Return (X, Y) of the center of cell containing provided text 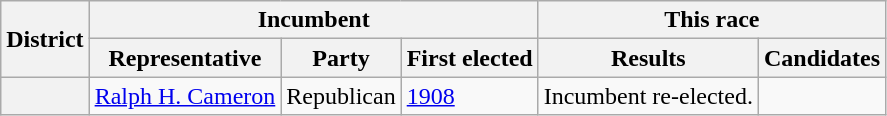
Republican (341, 96)
First elected (470, 58)
1908 (470, 96)
Party (341, 58)
District (45, 39)
Candidates (822, 58)
Representative (185, 58)
Incumbent re-elected. (648, 96)
This race (712, 20)
Ralph H. Cameron (185, 96)
Results (648, 58)
Incumbent (314, 20)
